Output the (X, Y) coordinate of the center of the cell containing the given text.  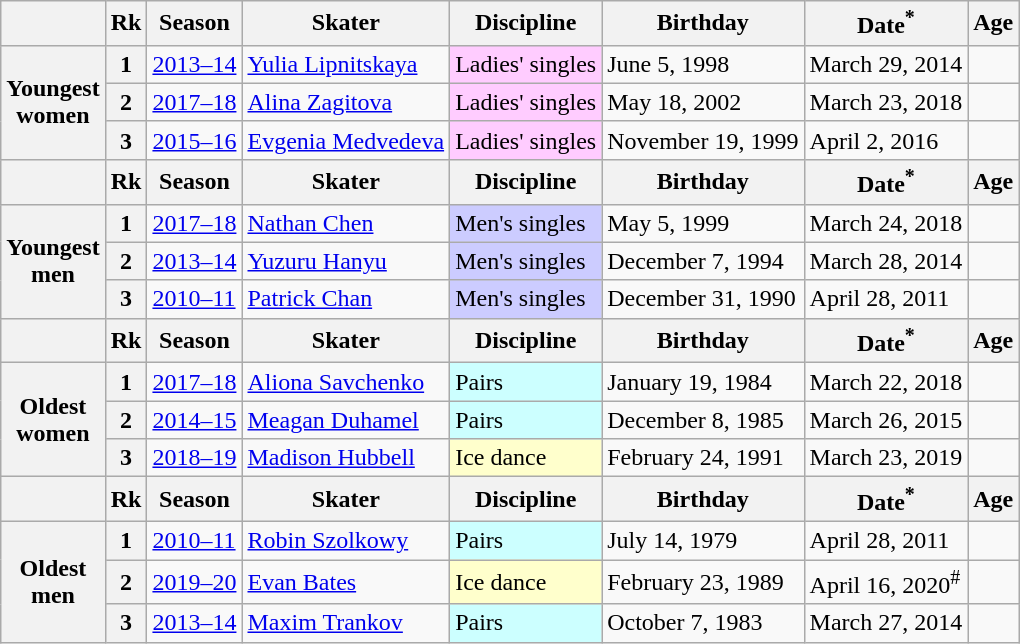
2015–16 (194, 140)
May 5, 1999 (703, 223)
Evan Bates (346, 582)
March 27, 2014 (886, 623)
Meagan Duhamel (346, 420)
Oldestmen (53, 582)
July 14, 1979 (703, 541)
January 19, 1984 (703, 382)
June 5, 1998 (703, 64)
February 24, 1991 (703, 458)
March 28, 2014 (886, 261)
Madison Hubbell (346, 458)
Youngestmen (53, 261)
2018–19 (194, 458)
Evgenia Medvedeva (346, 140)
March 23, 2018 (886, 102)
March 26, 2015 (886, 420)
February 23, 1989 (703, 582)
Youngestwomen (53, 102)
December 8, 1985 (703, 420)
December 31, 1990 (703, 299)
December 7, 1994 (703, 261)
April 16, 2020# (886, 582)
Alina Zagitova (346, 102)
2014–15 (194, 420)
Robin Szolkowy (346, 541)
Oldestwomen (53, 420)
Yuzuru Hanyu (346, 261)
March 24, 2018 (886, 223)
October 7, 1983 (703, 623)
Aliona Savchenko (346, 382)
November 19, 1999 (703, 140)
March 29, 2014 (886, 64)
May 18, 2002 (703, 102)
March 23, 2019 (886, 458)
March 22, 2018 (886, 382)
Patrick Chan (346, 299)
April 2, 2016 (886, 140)
2019–20 (194, 582)
Maxim Trankov (346, 623)
Yulia Lipnitskaya (346, 64)
Nathan Chen (346, 223)
